Provide the [x, y] coordinate of the cell's center where the given text is located.  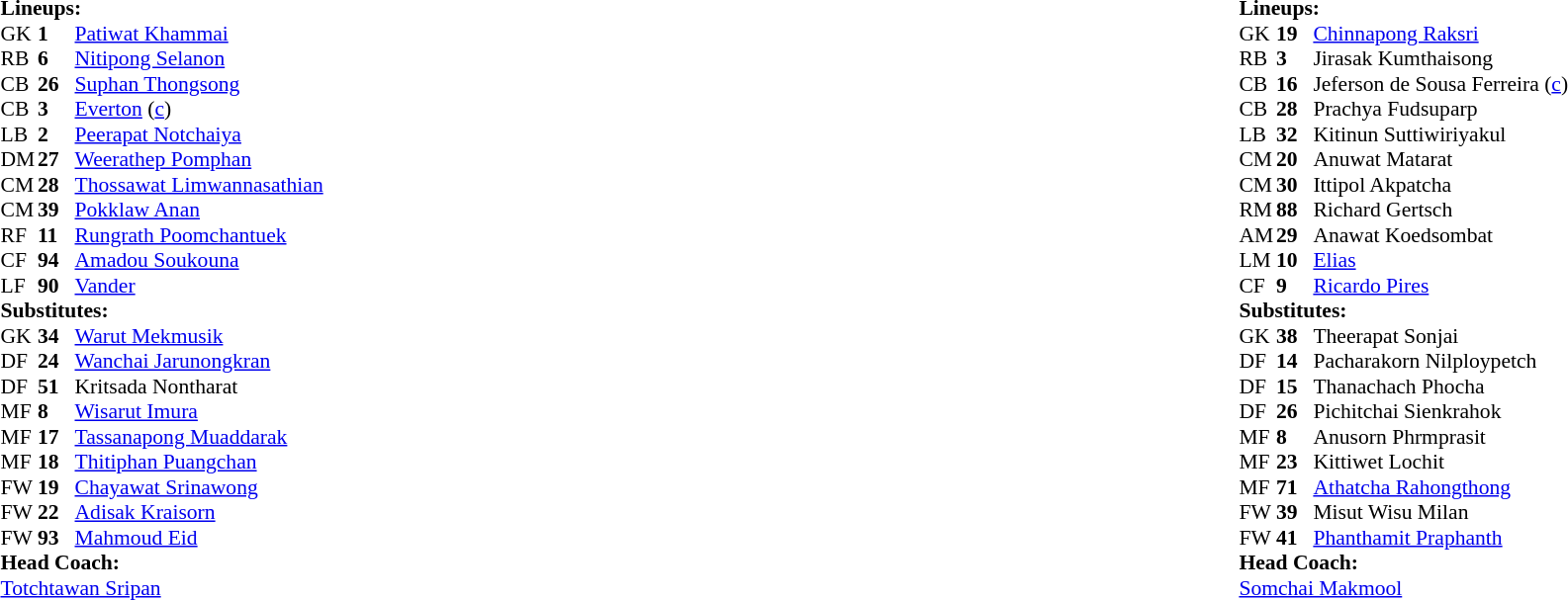
Theerapat Sonjai [1440, 336]
9 [1295, 286]
Nitipong Selanon [200, 58]
Weerathep Pomphan [200, 159]
71 [1295, 487]
Pichitchai Sienkrahok [1440, 412]
Suphan Thongsong [200, 84]
34 [56, 336]
Patiwat Khammai [200, 34]
Ricardo Pires [1440, 286]
15 [1295, 386]
22 [56, 513]
RM [1257, 211]
16 [1295, 84]
Amadou Soukouna [200, 260]
6 [56, 58]
Athatcha Rahongthong [1440, 487]
1 [56, 34]
29 [1295, 235]
Phanthamit Praphanth [1440, 538]
38 [1295, 336]
24 [56, 361]
Adisak Kraisorn [200, 513]
Everton (c) [200, 110]
Pacharakorn Nilploypetch [1440, 361]
90 [56, 286]
32 [1295, 134]
AM [1257, 235]
Anusorn Phrmprasit [1440, 437]
LM [1257, 260]
2 [56, 134]
88 [1295, 211]
27 [56, 159]
Jirasak Kumthaisong [1440, 58]
Tassanapong Muaddarak [200, 437]
Thossawat Limwannasathian [200, 185]
Jeferson de Sousa Ferreira (c) [1440, 84]
30 [1295, 185]
51 [56, 386]
Wisarut Imura [200, 412]
Thanachach Phocha [1440, 386]
94 [56, 260]
Anuwat Matarat [1440, 159]
18 [56, 462]
Warut Mekmusik [200, 336]
10 [1295, 260]
Vander [200, 286]
Chayawat Srinawong [200, 487]
Kitinun Suttiwiriyakul [1440, 134]
14 [1295, 361]
Rungrath Poomchantuek [200, 235]
Anawat Koedsombat [1440, 235]
93 [56, 538]
Misut Wisu Milan [1440, 513]
LF [19, 286]
23 [1295, 462]
17 [56, 437]
Mahmoud Eid [200, 538]
Kittiwet Lochit [1440, 462]
Ittipol Akpatcha [1440, 185]
Elias [1440, 260]
20 [1295, 159]
DM [19, 159]
Richard Gertsch [1440, 211]
Prachya Fudsuparp [1440, 110]
Pokklaw Anan [200, 211]
Wanchai Jarunongkran [200, 361]
41 [1295, 538]
RF [19, 235]
Kritsada Nontharat [200, 386]
11 [56, 235]
Peerapat Notchaiya [200, 134]
Thitiphan Puangchan [200, 462]
Chinnapong Raksri [1440, 34]
